Return [X, Y] of the center of cell containing provided text 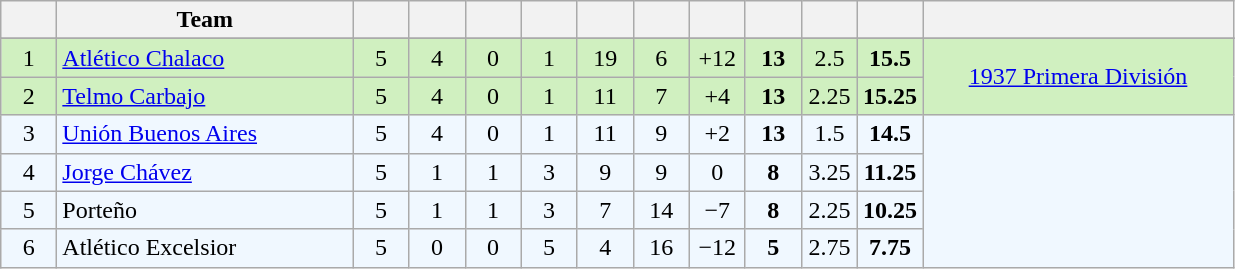
16 [661, 248]
Atlético Excelsior [205, 248]
11.25 [890, 172]
−12 [717, 248]
1.5 [829, 134]
Unión Buenos Aires [205, 134]
14 [661, 210]
15.5 [890, 58]
+12 [717, 58]
Porteño [205, 210]
Telmo Carbajo [205, 96]
2.5 [829, 58]
2.75 [829, 248]
7.75 [890, 248]
+4 [717, 96]
+2 [717, 134]
Jorge Chávez [205, 172]
15.25 [890, 96]
−7 [717, 210]
2 [29, 96]
1937 Primera División [1078, 77]
19 [605, 58]
14.5 [890, 134]
10.25 [890, 210]
Team [205, 20]
Atlético Chalaco [205, 58]
3.25 [829, 172]
